Return (X, Y) of the center of cell containing provided text 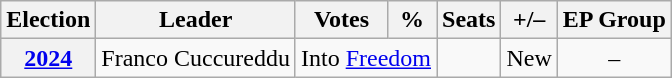
Election (48, 20)
+/– (529, 20)
Franco Cuccureddu (196, 58)
Votes (341, 20)
2024 (48, 58)
Into Freedom (366, 58)
– (614, 58)
New (529, 58)
% (412, 20)
EP Group (614, 20)
Leader (196, 20)
Seats (469, 20)
